Return (x, y) of the center of cell containing provided text 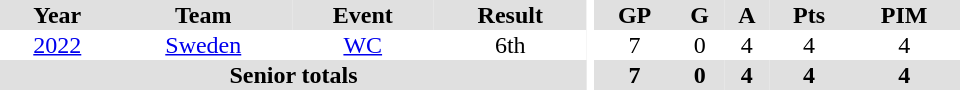
Result (511, 15)
Year (58, 15)
Sweden (204, 45)
G (700, 15)
WC (363, 45)
2022 (58, 45)
Pts (810, 15)
PIM (904, 15)
Event (363, 15)
Team (204, 15)
A (747, 15)
Senior totals (294, 75)
6th (511, 45)
GP (635, 15)
